From the cell containing the given text, extract its center point as [X, Y] coordinate. 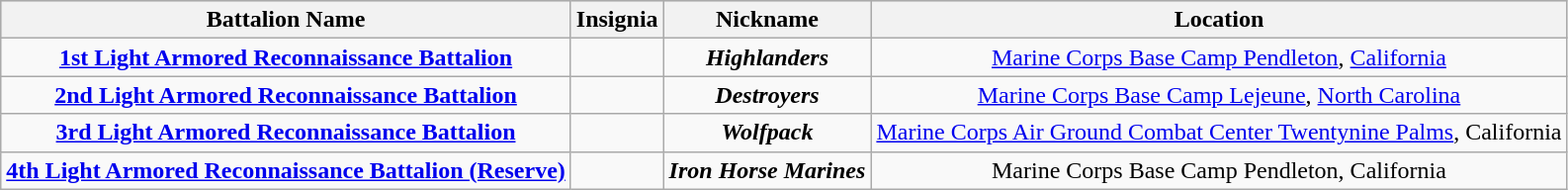
Location [1219, 20]
Highlanders [767, 57]
Iron Horse Marines [767, 170]
2nd Light Armored Reconnaissance Battalion [287, 95]
4th Light Armored Reconnaissance Battalion (Reserve) [287, 170]
Destroyers [767, 95]
Marine Corps Base Camp Lejeune, North Carolina [1219, 95]
Battalion Name [287, 20]
Nickname [767, 20]
3rd Light Armored Reconnaissance Battalion [287, 133]
Wolfpack [767, 133]
Marine Corps Air Ground Combat Center Twentynine Palms, California [1219, 133]
Insignia [617, 20]
1st Light Armored Reconnaissance Battalion [287, 57]
